Return the [x, y] coordinate for the center point of the cell that contains the specified text.  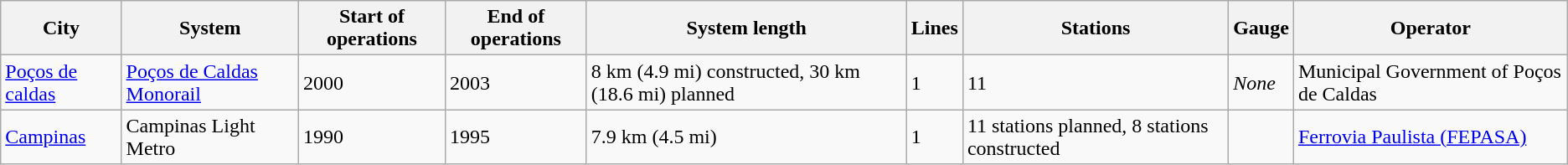
End of operations [516, 28]
Lines [935, 28]
7.9 km (4.5 mi) [746, 137]
Poços de Caldas Monorail [209, 82]
11 stations planned, 8 stations constructed [1096, 137]
Poços de caldas [61, 82]
Start of operations [372, 28]
11 [1096, 82]
Gauge [1261, 28]
Campinas [61, 137]
City [61, 28]
Municipal Government of Poços de Caldas [1431, 82]
Campinas Light Metro [209, 137]
System [209, 28]
Stations [1096, 28]
1995 [516, 137]
Operator [1431, 28]
Ferrovia Paulista (FEPASA) [1431, 137]
None [1261, 82]
2003 [516, 82]
8 km (4.9 mi) constructed, 30 km (18.6 mi) planned [746, 82]
1990 [372, 137]
2000 [372, 82]
System length [746, 28]
